For the text-containing cell, return its midpoint in [x, y] coordinate format. 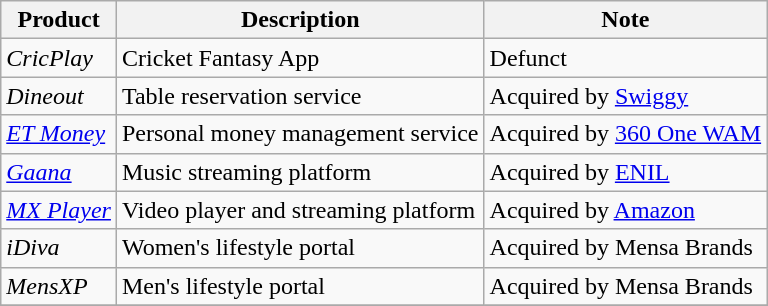
Music streaming platform [300, 172]
Cricket Fantasy App [300, 58]
Video player and streaming platform [300, 210]
Acquired by Swiggy [626, 96]
Gaana [59, 172]
Defunct [626, 58]
Acquired by Amazon [626, 210]
Men's lifestyle portal [300, 286]
Table reservation service [300, 96]
Dineout [59, 96]
Acquired by ENIL [626, 172]
iDiva [59, 248]
Personal money management service [300, 134]
Product [59, 20]
ET Money [59, 134]
Note [626, 20]
MensXP [59, 286]
Women's lifestyle portal [300, 248]
Description [300, 20]
Acquired by 360 One WAM [626, 134]
CricPlay [59, 58]
MX Player [59, 210]
